Capture the cell that displays the provided text and extract its (x, y) central coordinate. 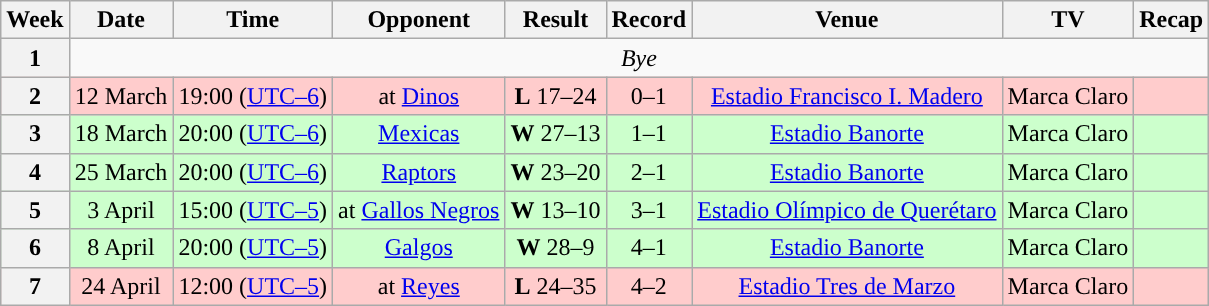
18 March (121, 134)
4–2 (649, 286)
8 April (121, 248)
20:00 (UTC–5) (253, 248)
TV (1068, 20)
3–1 (649, 210)
Result (556, 20)
Bye (639, 58)
1–1 (649, 134)
at Reyes (419, 286)
1 (35, 58)
5 (35, 210)
Estadio Olímpico de Querétaro (847, 210)
Venue (847, 20)
Mexicas (419, 134)
7 (35, 286)
Recap (1172, 20)
Time (253, 20)
Estadio Francisco I. Madero (847, 96)
3 April (121, 210)
Week (35, 20)
0–1 (649, 96)
L 17–24 (556, 96)
4–1 (649, 248)
W 28–9 (556, 248)
3 (35, 134)
12 March (121, 96)
Date (121, 20)
at Gallos Negros (419, 210)
6 (35, 248)
W 13–10 (556, 210)
2 (35, 96)
W 27–13 (556, 134)
Raptors (419, 172)
25 March (121, 172)
19:00 (UTC–6) (253, 96)
15:00 (UTC–5) (253, 210)
Record (649, 20)
2–1 (649, 172)
at Dinos (419, 96)
12:00 (UTC–5) (253, 286)
24 April (121, 286)
4 (35, 172)
W 23–20 (556, 172)
Galgos (419, 248)
Opponent (419, 20)
Estadio Tres de Marzo (847, 286)
L 24–35 (556, 286)
